Output the (x, y) coordinate of the center of the cell containing the given text.  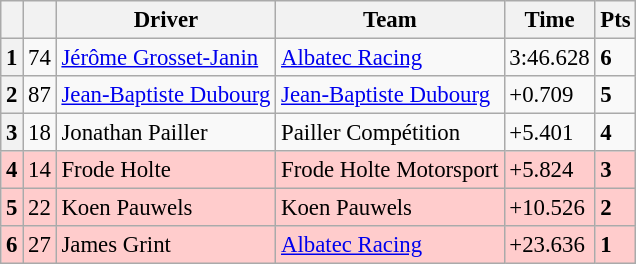
+5.401 (550, 133)
18 (40, 133)
Time (550, 20)
74 (40, 58)
+0.709 (550, 95)
27 (40, 245)
Pts (616, 20)
Driver (166, 20)
James Grint (166, 245)
+23.636 (550, 245)
Team (390, 20)
Pailler Compétition (390, 133)
Frode Holte (166, 170)
14 (40, 170)
+5.824 (550, 170)
87 (40, 95)
Frode Holte Motorsport (390, 170)
+10.526 (550, 208)
Jonathan Pailler (166, 133)
3:46.628 (550, 58)
Jérôme Grosset-Janin (166, 58)
22 (40, 208)
